Provide the (x, y) coordinate of the cell's center where the given text is located.  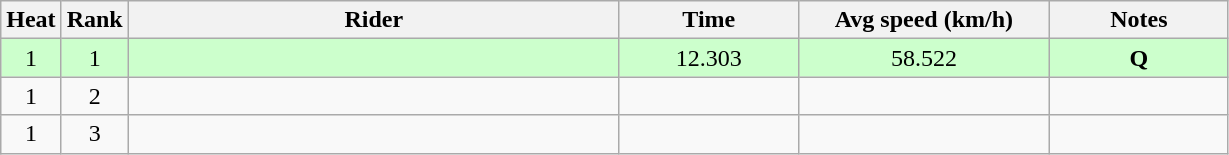
58.522 (924, 58)
3 (94, 134)
Heat (31, 20)
2 (94, 96)
Avg speed (km/h) (924, 20)
Rider (374, 20)
Rank (94, 20)
Q (1138, 58)
Time (708, 20)
12.303 (708, 58)
Notes (1138, 20)
